Locate the cell with the specified text and output its (x, y) center coordinate. 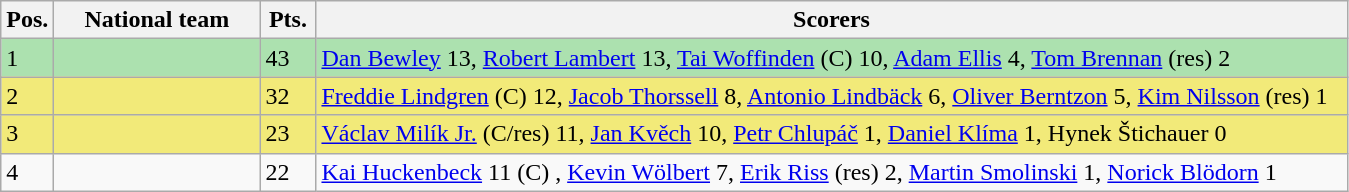
Kai Huckenbeck 11 (C) , Kevin Wölbert 7, Erik Riss (res) 2, Martin Smolinski 1, Norick Blödorn 1 (832, 172)
Pts. (288, 20)
23 (288, 134)
4 (28, 172)
Václav Milík Jr. (C/res) 11, Jan Kvěch 10, Petr Chlupáč 1, Daniel Klíma 1, Hynek Štichauer 0 (832, 134)
2 (28, 96)
Pos. (28, 20)
National team (157, 20)
43 (288, 58)
1 (28, 58)
32 (288, 96)
22 (288, 172)
Freddie Lindgren (C) 12, Jacob Thorssell 8, Antonio Lindbäck 6, Oliver Berntzon 5, Kim Nilsson (res) 1 (832, 96)
Dan Bewley 13, Robert Lambert 13, Tai Woffinden (C) 10, Adam Ellis 4, Tom Brennan (res) 2 (832, 58)
Scorers (832, 20)
3 (28, 134)
